For the text-containing cell, return its midpoint in (x, y) coordinate format. 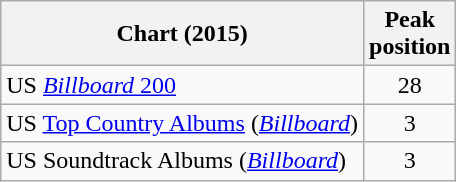
US Soundtrack Albums (Billboard) (182, 161)
28 (410, 85)
Chart (2015) (182, 34)
US Billboard 200 (182, 85)
Peakposition (410, 34)
US Top Country Albums (Billboard) (182, 123)
